Output the (X, Y) coordinate of the center of the cell containing the given text.  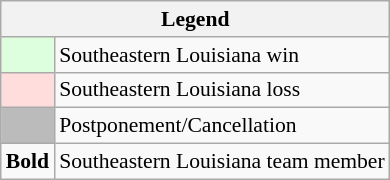
Legend (196, 19)
Bold (28, 162)
Postponement/Cancellation (222, 126)
Southeastern Louisiana win (222, 55)
Southeastern Louisiana team member (222, 162)
Southeastern Louisiana loss (222, 90)
